Extract the [X, Y] coordinate from the center of the cell holding the provided text.  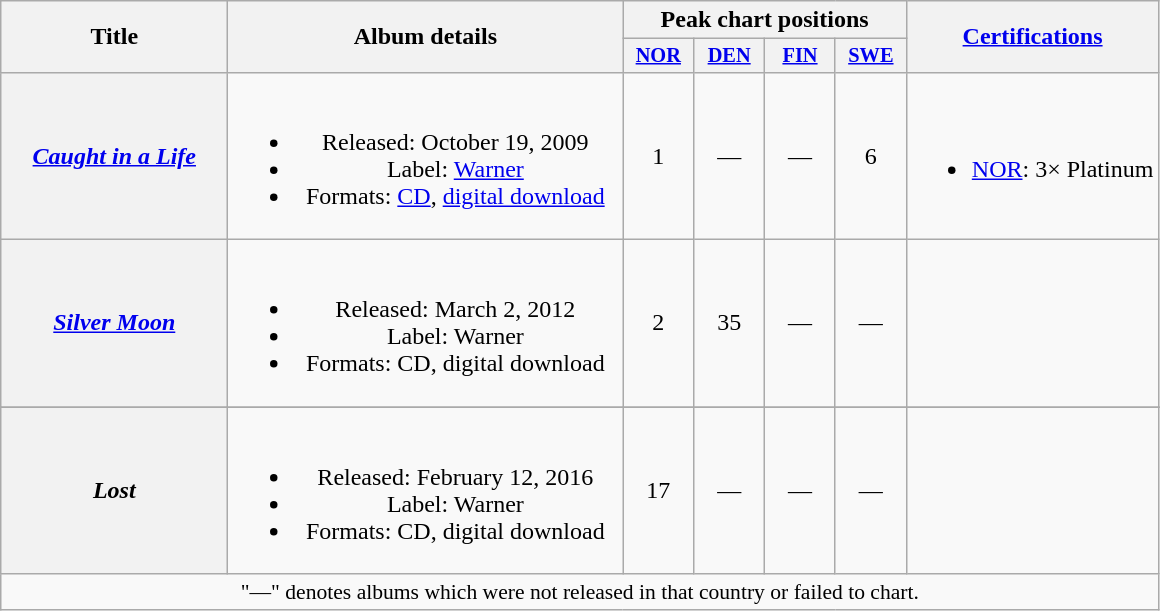
Peak chart positions [764, 20]
6 [870, 156]
Released: March 2, 2012Label: WarnerFormats: CD, digital download [426, 324]
Released: February 12, 2016Label: WarnerFormats: CD, digital download [426, 490]
DEN [730, 56]
35 [730, 324]
SWE [870, 56]
Released: October 19, 2009Label: WarnerFormats: CD, digital download [426, 156]
NOR [658, 56]
Certifications [1032, 37]
2 [658, 324]
"—" denotes albums which were not released in that country or failed to chart. [580, 592]
FIN [800, 56]
Album details [426, 37]
17 [658, 490]
Lost [114, 490]
1 [658, 156]
Caught in a Life [114, 156]
NOR: 3× Platinum [1032, 156]
Silver Moon [114, 324]
Title [114, 37]
